Determine the (X, Y) coordinate at the center of the cell enclosing the given text.  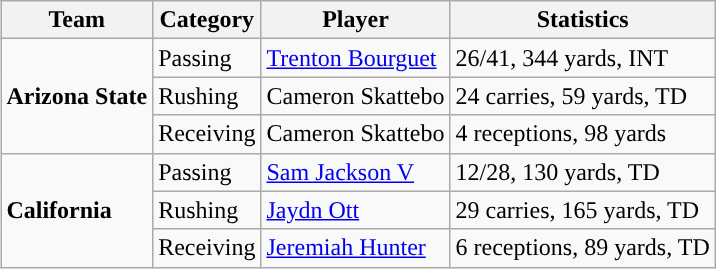
Arizona State (77, 96)
6 receptions, 89 yards, TD (582, 248)
24 carries, 59 yards, TD (582, 96)
Trenton Bourguet (356, 58)
Sam Jackson V (356, 172)
California (77, 210)
29 carries, 165 yards, TD (582, 210)
26/41, 344 yards, INT (582, 58)
Jaydn Ott (356, 210)
Category (207, 20)
Jeremiah Hunter (356, 248)
12/28, 130 yards, TD (582, 172)
4 receptions, 98 yards (582, 134)
Statistics (582, 20)
Team (77, 20)
Player (356, 20)
